Extract the (x, y) coordinate from the center of the cell holding the provided text.  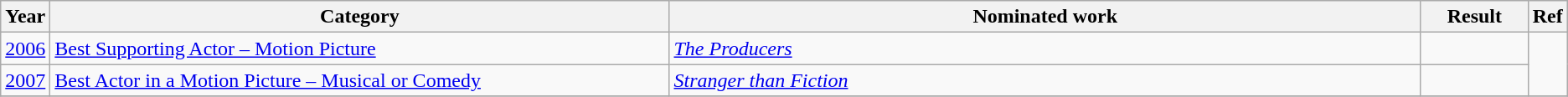
2006 (25, 48)
Year (25, 17)
The Producers (1045, 48)
2007 (25, 80)
Stranger than Fiction (1045, 80)
Best Actor in a Motion Picture – Musical or Comedy (360, 80)
Best Supporting Actor – Motion Picture (360, 48)
Nominated work (1045, 17)
Result (1474, 17)
Ref (1548, 17)
Category (360, 17)
